For the text-containing cell, return its midpoint in [x, y] coordinate format. 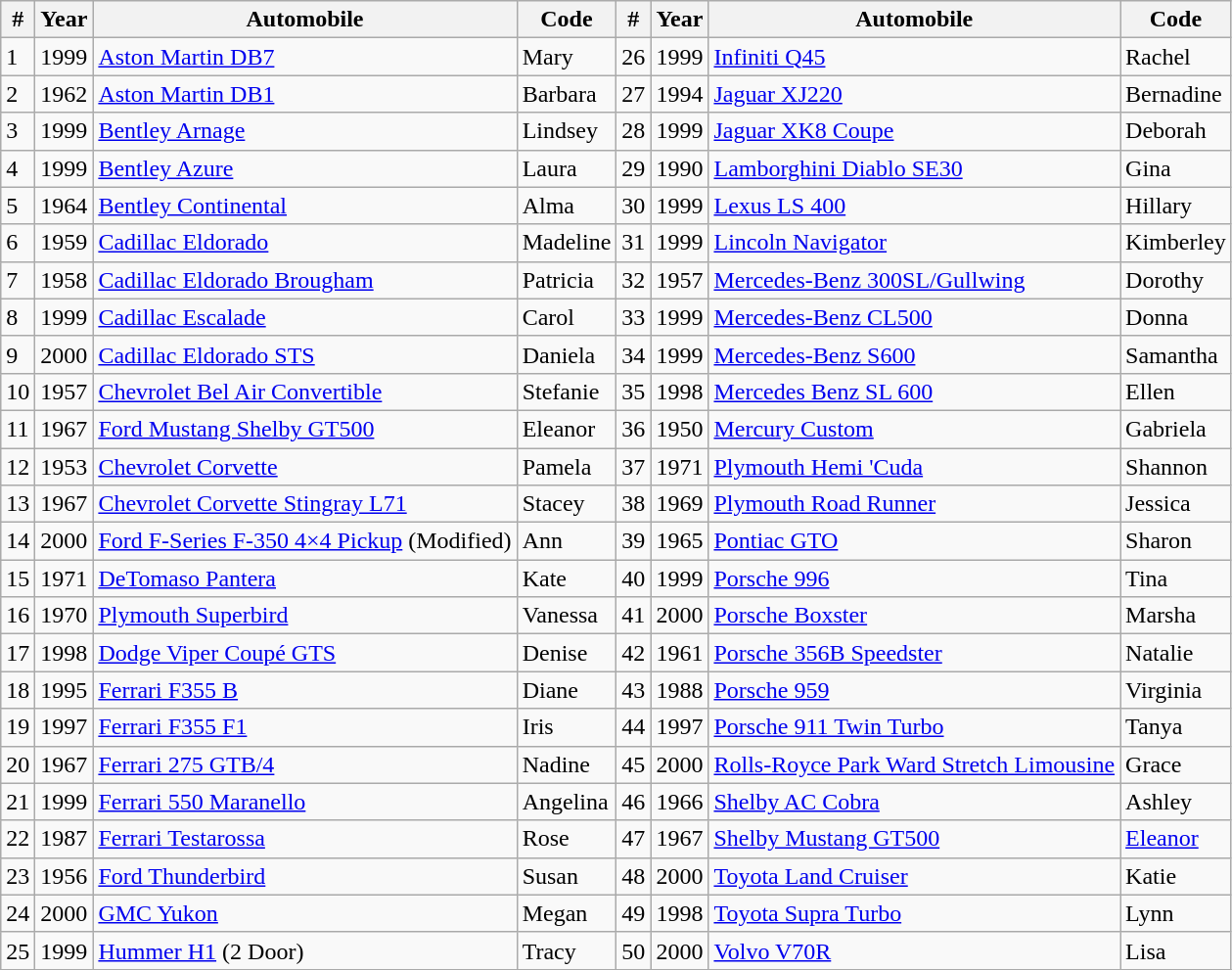
13 [18, 504]
29 [634, 168]
1956 [65, 876]
Tanya [1176, 727]
41 [634, 616]
Barbara [567, 94]
1950 [679, 429]
Hummer H1 (2 Door) [305, 950]
Pamela [567, 467]
1995 [65, 690]
1970 [65, 616]
2 [18, 94]
Ferrari F355 F1 [305, 727]
10 [18, 392]
1961 [679, 653]
Lexus LS 400 [914, 206]
5 [18, 206]
1969 [679, 504]
Stefanie [567, 392]
43 [634, 690]
Lamborghini Diablo SE30 [914, 168]
Toyota Land Cruiser [914, 876]
31 [634, 243]
1962 [65, 94]
Lincoln Navigator [914, 243]
Porsche 911 Twin Turbo [914, 727]
Plymouth Road Runner [914, 504]
18 [18, 690]
48 [634, 876]
7 [18, 280]
Ann [567, 541]
49 [634, 913]
Pontiac GTO [914, 541]
Ferrari Testarossa [305, 839]
42 [634, 653]
4 [18, 168]
38 [634, 504]
Porsche 959 [914, 690]
1959 [65, 243]
Virginia [1176, 690]
Aston Martin DB7 [305, 57]
8 [18, 317]
44 [634, 727]
Tina [1176, 578]
32 [634, 280]
17 [18, 653]
Plymouth Superbird [305, 616]
Aston Martin DB1 [305, 94]
Lynn [1176, 913]
50 [634, 950]
Cadillac Eldorado STS [305, 354]
Vanessa [567, 616]
Porsche 356B Speedster [914, 653]
Jaguar XJ220 [914, 94]
Infiniti Q45 [914, 57]
Denise [567, 653]
40 [634, 578]
1958 [65, 280]
16 [18, 616]
11 [18, 429]
3 [18, 131]
Ferrari 550 Maranello [305, 802]
Hillary [1176, 206]
1966 [679, 802]
Cadillac Escalade [305, 317]
Plymouth Hemi 'Cuda [914, 467]
Cadillac Eldorado [305, 243]
23 [18, 876]
Iris [567, 727]
Mercedes-Benz 300SL/Gullwing [914, 280]
Katie [1176, 876]
Ferrari 275 GTB/4 [305, 764]
21 [18, 802]
Samantha [1176, 354]
Ashley [1176, 802]
1 [18, 57]
37 [634, 467]
45 [634, 764]
34 [634, 354]
Lindsey [567, 131]
Madeline [567, 243]
Lisa [1176, 950]
1987 [65, 839]
30 [634, 206]
Shannon [1176, 467]
Dodge Viper Coupé GTS [305, 653]
Alma [567, 206]
Susan [567, 876]
Chevrolet Bel Air Convertible [305, 392]
Jessica [1176, 504]
Kate [567, 578]
Bernadine [1176, 94]
Rose [567, 839]
Cadillac Eldorado Brougham [305, 280]
Jaguar XK8 Coupe [914, 131]
Shelby AC Cobra [914, 802]
Donna [1176, 317]
Mercedes-Benz S600 [914, 354]
Sharon [1176, 541]
36 [634, 429]
33 [634, 317]
39 [634, 541]
Grace [1176, 764]
46 [634, 802]
15 [18, 578]
Ford Mustang Shelby GT500 [305, 429]
Daniela [567, 354]
9 [18, 354]
26 [634, 57]
25 [18, 950]
1990 [679, 168]
Megan [567, 913]
Shelby Mustang GT500 [914, 839]
12 [18, 467]
Mercedes-Benz CL500 [914, 317]
27 [634, 94]
Kimberley [1176, 243]
GMC Yukon [305, 913]
Laura [567, 168]
Porsche 996 [914, 578]
Gina [1176, 168]
Dorothy [1176, 280]
Diane [567, 690]
Bentley Azure [305, 168]
35 [634, 392]
Mercedes Benz SL 600 [914, 392]
14 [18, 541]
Gabriela [1176, 429]
Chevrolet Corvette [305, 467]
Nadine [567, 764]
20 [18, 764]
1994 [679, 94]
Deborah [1176, 131]
Mary [567, 57]
Ellen [1176, 392]
1964 [65, 206]
Volvo V70R [914, 950]
1988 [679, 690]
Carol [567, 317]
Marsha [1176, 616]
Rolls-Royce Park Ward Stretch Limousine [914, 764]
1953 [65, 467]
Bentley Arnage [305, 131]
Stacey [567, 504]
22 [18, 839]
DeTomaso Pantera [305, 578]
Ford Thunderbird [305, 876]
19 [18, 727]
Ferrari F355 B [305, 690]
47 [634, 839]
Angelina [567, 802]
24 [18, 913]
28 [634, 131]
Toyota Supra Turbo [914, 913]
Porsche Boxster [914, 616]
Mercury Custom [914, 429]
Chevrolet Corvette Stingray L71 [305, 504]
Rachel [1176, 57]
Ford F-Series F-350 4×4 Pickup (Modified) [305, 541]
6 [18, 243]
Tracy [567, 950]
Patricia [567, 280]
1965 [679, 541]
Natalie [1176, 653]
Bentley Continental [305, 206]
